Identify which cell holds the provided text, then report its (X, Y) central coordinate. 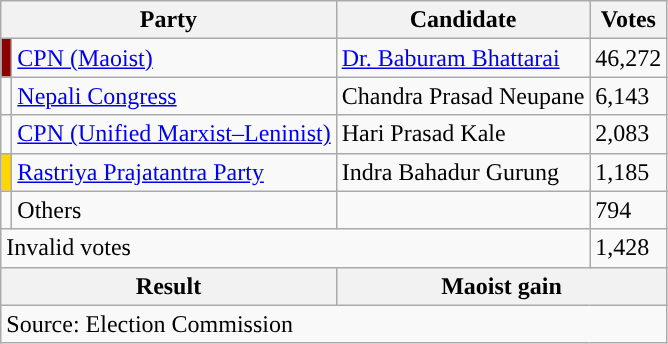
Dr. Baburam Bhattarai (463, 58)
Nepali Congress (174, 96)
Indra Bahadur Gurung (463, 172)
Chandra Prasad Neupane (463, 96)
6,143 (628, 96)
Maoist gain (502, 286)
CPN (Unified Marxist–Leninist) (174, 134)
46,272 (628, 58)
Candidate (463, 20)
Rastriya Prajatantra Party (174, 172)
Others (174, 210)
Votes (628, 20)
Hari Prasad Kale (463, 134)
Party (168, 20)
1,185 (628, 172)
1,428 (628, 248)
CPN (Maoist) (174, 58)
794 (628, 210)
Source: Election Commission (334, 324)
Invalid votes (296, 248)
2,083 (628, 134)
Result (168, 286)
